Capture the cell that displays the provided text and extract its [X, Y] central coordinate. 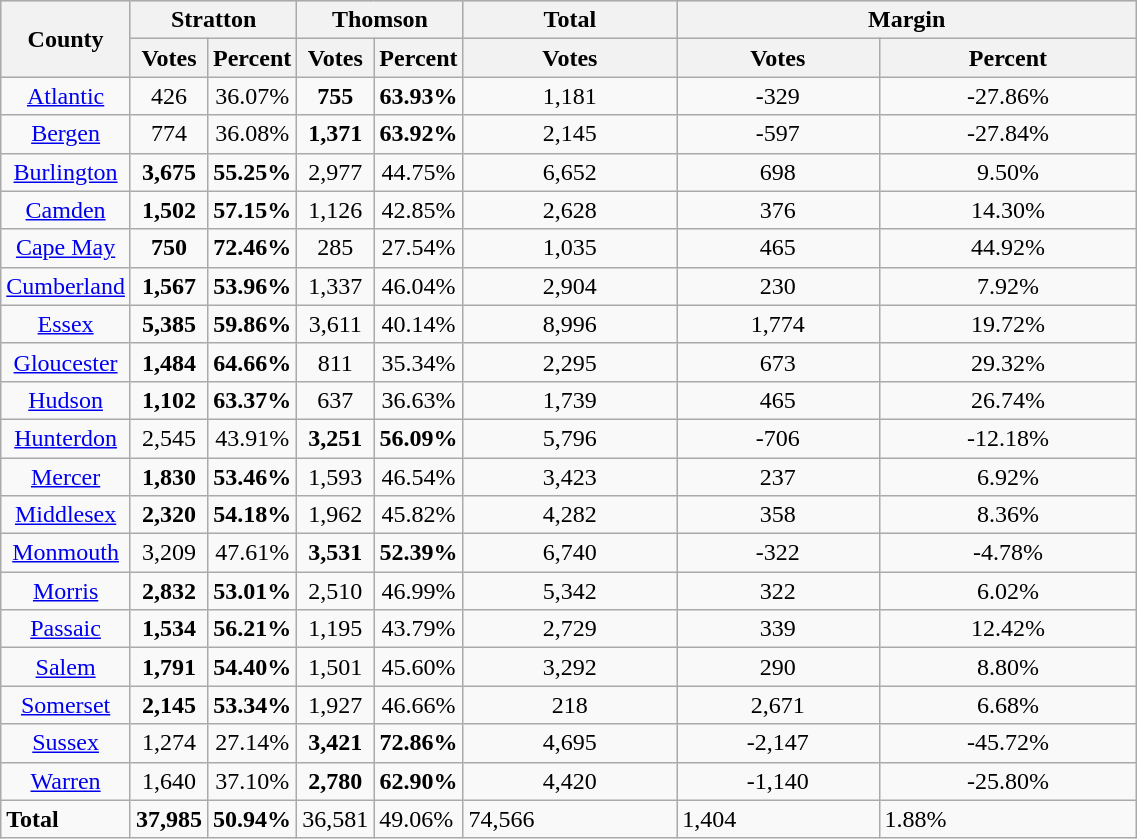
Margin [907, 20]
3,611 [336, 324]
42.85% [418, 210]
Middlesex [66, 515]
1,593 [336, 477]
37.10% [252, 781]
290 [778, 667]
-2,147 [778, 743]
1,404 [778, 819]
1,567 [168, 286]
698 [778, 172]
3,531 [336, 553]
72.46% [252, 248]
45.60% [418, 667]
-4.78% [1008, 553]
2,545 [168, 438]
1,502 [168, 210]
63.37% [252, 400]
426 [168, 96]
Sussex [66, 743]
673 [778, 362]
2,510 [336, 591]
8.80% [1008, 667]
774 [168, 134]
Hudson [66, 400]
Burlington [66, 172]
Warren [66, 781]
46.99% [418, 591]
72.86% [418, 743]
36,581 [336, 819]
53.34% [252, 705]
-322 [778, 553]
1,126 [336, 210]
44.92% [1008, 248]
44.75% [418, 172]
36.08% [252, 134]
1,739 [570, 400]
1,640 [168, 781]
1,534 [168, 629]
46.54% [418, 477]
40.14% [418, 324]
54.40% [252, 667]
-12.18% [1008, 438]
62.90% [418, 781]
Cumberland [66, 286]
63.93% [418, 96]
6.92% [1008, 477]
6.68% [1008, 705]
46.04% [418, 286]
285 [336, 248]
59.86% [252, 324]
2,671 [778, 705]
52.39% [418, 553]
29.32% [1008, 362]
4,420 [570, 781]
5,385 [168, 324]
1,791 [168, 667]
1,962 [336, 515]
4,695 [570, 743]
27.14% [252, 743]
35.34% [418, 362]
-27.86% [1008, 96]
2,320 [168, 515]
3,421 [336, 743]
54.18% [252, 515]
Atlantic [66, 96]
19.72% [1008, 324]
1,501 [336, 667]
37,985 [168, 819]
811 [336, 362]
6,652 [570, 172]
53.46% [252, 477]
27.54% [418, 248]
1,102 [168, 400]
1,927 [336, 705]
Gloucester [66, 362]
-25.80% [1008, 781]
-27.84% [1008, 134]
47.61% [252, 553]
2,780 [336, 781]
-45.72% [1008, 743]
Stratton [213, 20]
5,342 [570, 591]
Mercer [66, 477]
237 [778, 477]
36.63% [418, 400]
Passaic [66, 629]
8.36% [1008, 515]
7.92% [1008, 286]
5,796 [570, 438]
2,977 [336, 172]
-1,140 [778, 781]
3,423 [570, 477]
56.09% [418, 438]
322 [778, 591]
36.07% [252, 96]
Hunterdon [66, 438]
55.25% [252, 172]
County [66, 39]
Salem [66, 667]
1,337 [336, 286]
1.88% [1008, 819]
6,740 [570, 553]
14.30% [1008, 210]
64.66% [252, 362]
Monmouth [66, 553]
-329 [778, 96]
53.01% [252, 591]
1,181 [570, 96]
46.66% [418, 705]
3,675 [168, 172]
2,832 [168, 591]
12.42% [1008, 629]
43.79% [418, 629]
1,830 [168, 477]
63.92% [418, 134]
2,628 [570, 210]
3,209 [168, 553]
Bergen [66, 134]
218 [570, 705]
755 [336, 96]
Essex [66, 324]
4,282 [570, 515]
9.50% [1008, 172]
Thomson [380, 20]
49.06% [418, 819]
Cape May [66, 248]
45.82% [418, 515]
2,729 [570, 629]
Somerset [66, 705]
376 [778, 210]
230 [778, 286]
2,904 [570, 286]
Camden [66, 210]
750 [168, 248]
637 [336, 400]
-706 [778, 438]
50.94% [252, 819]
1,371 [336, 134]
56.21% [252, 629]
Morris [66, 591]
1,195 [336, 629]
6.02% [1008, 591]
8,996 [570, 324]
74,566 [570, 819]
53.96% [252, 286]
339 [778, 629]
26.74% [1008, 400]
3,251 [336, 438]
3,292 [570, 667]
1,035 [570, 248]
358 [778, 515]
1,484 [168, 362]
43.91% [252, 438]
57.15% [252, 210]
1,274 [168, 743]
2,295 [570, 362]
1,774 [778, 324]
-597 [778, 134]
